Find where the given text appears and provide that cell's center as (x, y) coordinate. 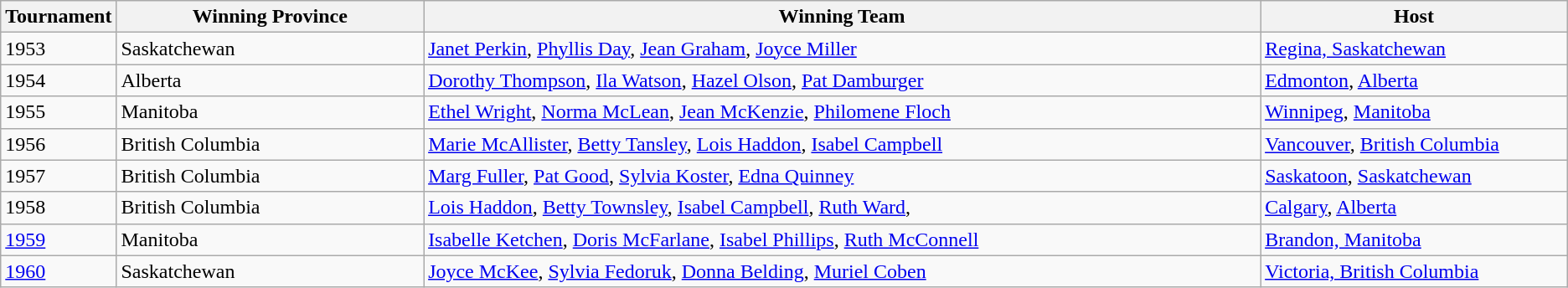
Marg Fuller, Pat Good, Sylvia Koster, Edna Quinney (843, 176)
Marie McAllister, Betty Tansley, Lois Haddon, Isabel Campbell (843, 144)
Edmonton, Alberta (1414, 80)
Janet Perkin, Phyllis Day, Jean Graham, Joyce Miller (843, 49)
Tournament (59, 17)
Host (1414, 17)
Ethel Wright, Norma McLean, Jean McKenzie, Philomene Floch (843, 112)
1960 (59, 271)
Winning Province (270, 17)
1955 (59, 112)
1957 (59, 176)
Alberta (270, 80)
1959 (59, 239)
Brandon, Manitoba (1414, 239)
1958 (59, 208)
Lois Haddon, Betty Townsley, Isabel Campbell, Ruth Ward, (843, 208)
Joyce McKee, Sylvia Fedoruk, Donna Belding, Muriel Coben (843, 271)
Winning Team (843, 17)
Vancouver, British Columbia (1414, 144)
1956 (59, 144)
Saskatoon, Saskatchewan (1414, 176)
1953 (59, 49)
Calgary, Alberta (1414, 208)
Dorothy Thompson, Ila Watson, Hazel Olson, Pat Damburger (843, 80)
Regina, Saskatchewan (1414, 49)
Isabelle Ketchen, Doris McFarlane, Isabel Phillips, Ruth McConnell (843, 239)
Winnipeg, Manitoba (1414, 112)
Victoria, British Columbia (1414, 271)
1954 (59, 80)
